Return the (x, y) coordinate for the center point of the cell that contains the specified text.  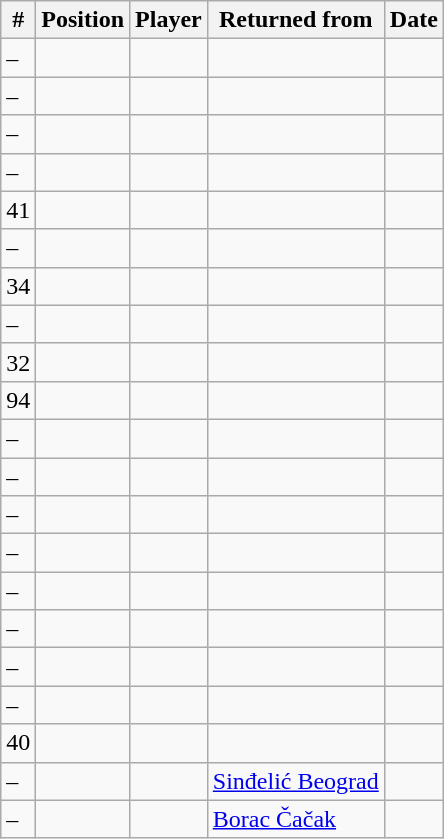
Date (414, 20)
Sinđelić Beograd (296, 781)
32 (18, 362)
# (18, 20)
34 (18, 286)
Position (83, 20)
41 (18, 210)
94 (18, 400)
40 (18, 743)
Returned from (296, 20)
Player (169, 20)
Borac Čačak (296, 819)
